Locate the cell with the specified text and output its (X, Y) center coordinate. 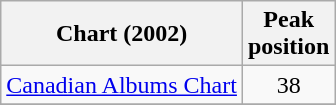
38 (288, 85)
Peakposition (288, 34)
Canadian Albums Chart (122, 85)
Chart (2002) (122, 34)
